For the text-containing cell, return its midpoint in (X, Y) coordinate format. 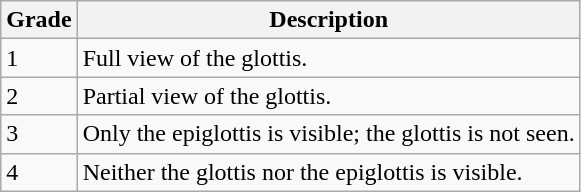
3 (39, 134)
1 (39, 58)
Grade (39, 20)
4 (39, 172)
Full view of the glottis. (328, 58)
Partial view of the glottis. (328, 96)
Only the epiglottis is visible; the glottis is not seen. (328, 134)
Description (328, 20)
Neither the glottis nor the epiglottis is visible. (328, 172)
2 (39, 96)
